For the text-containing cell, return its midpoint in (X, Y) coordinate format. 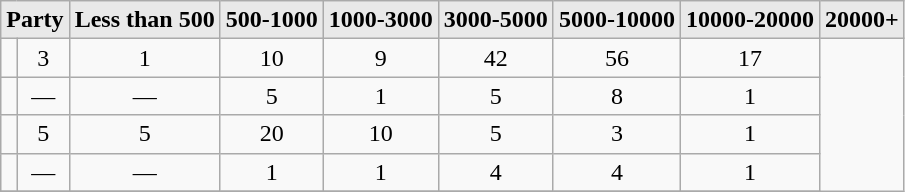
500-1000 (272, 20)
20 (272, 134)
Less than 500 (144, 20)
17 (750, 58)
3000-5000 (496, 20)
8 (616, 96)
1000-3000 (380, 20)
42 (496, 58)
9 (380, 58)
56 (616, 58)
Party (35, 20)
10000-20000 (750, 20)
5000-10000 (616, 20)
20000+ (862, 20)
